Detect which cell encompasses the target text, then output its [x, y] center coordinate. 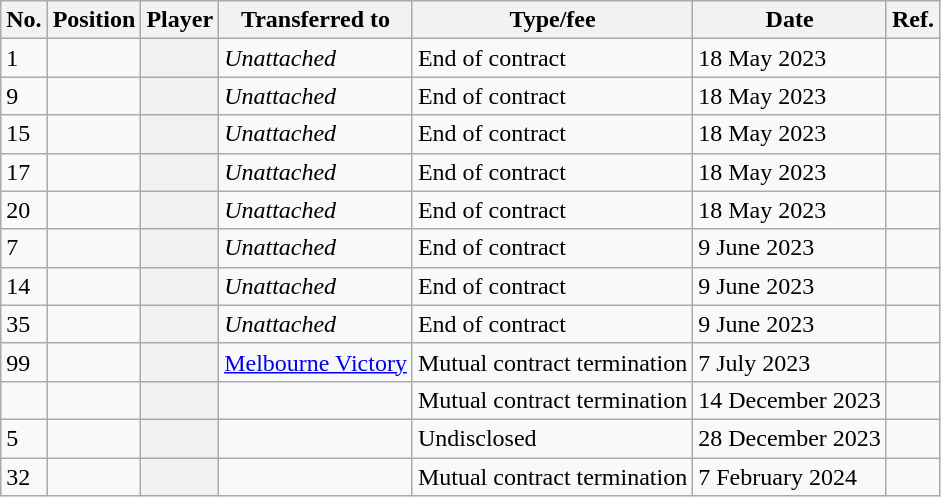
35 [24, 324]
7 July 2023 [790, 362]
Ref. [912, 20]
15 [24, 134]
20 [24, 210]
14 December 2023 [790, 400]
7 [24, 248]
5 [24, 438]
Undisclosed [552, 438]
32 [24, 477]
1 [24, 58]
99 [24, 362]
7 February 2024 [790, 477]
Position [94, 20]
14 [24, 286]
28 December 2023 [790, 438]
Melbourne Victory [316, 362]
Type/fee [552, 20]
No. [24, 20]
9 [24, 96]
Date [790, 20]
Transferred to [316, 20]
Player [180, 20]
17 [24, 172]
